Locate the cell with the specified text and output its [X, Y] center coordinate. 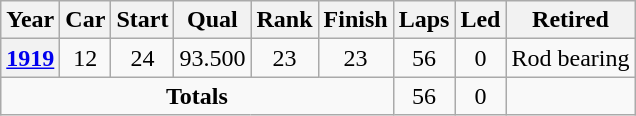
93.500 [212, 58]
Rank [284, 20]
Start [142, 20]
Car [86, 20]
24 [142, 58]
Qual [212, 20]
Laps [424, 20]
Led [480, 20]
12 [86, 58]
1919 [30, 58]
Finish [356, 20]
Year [30, 20]
Totals [197, 96]
Retired [570, 20]
Rod bearing [570, 58]
